Capture the cell that displays the provided text and extract its (X, Y) central coordinate. 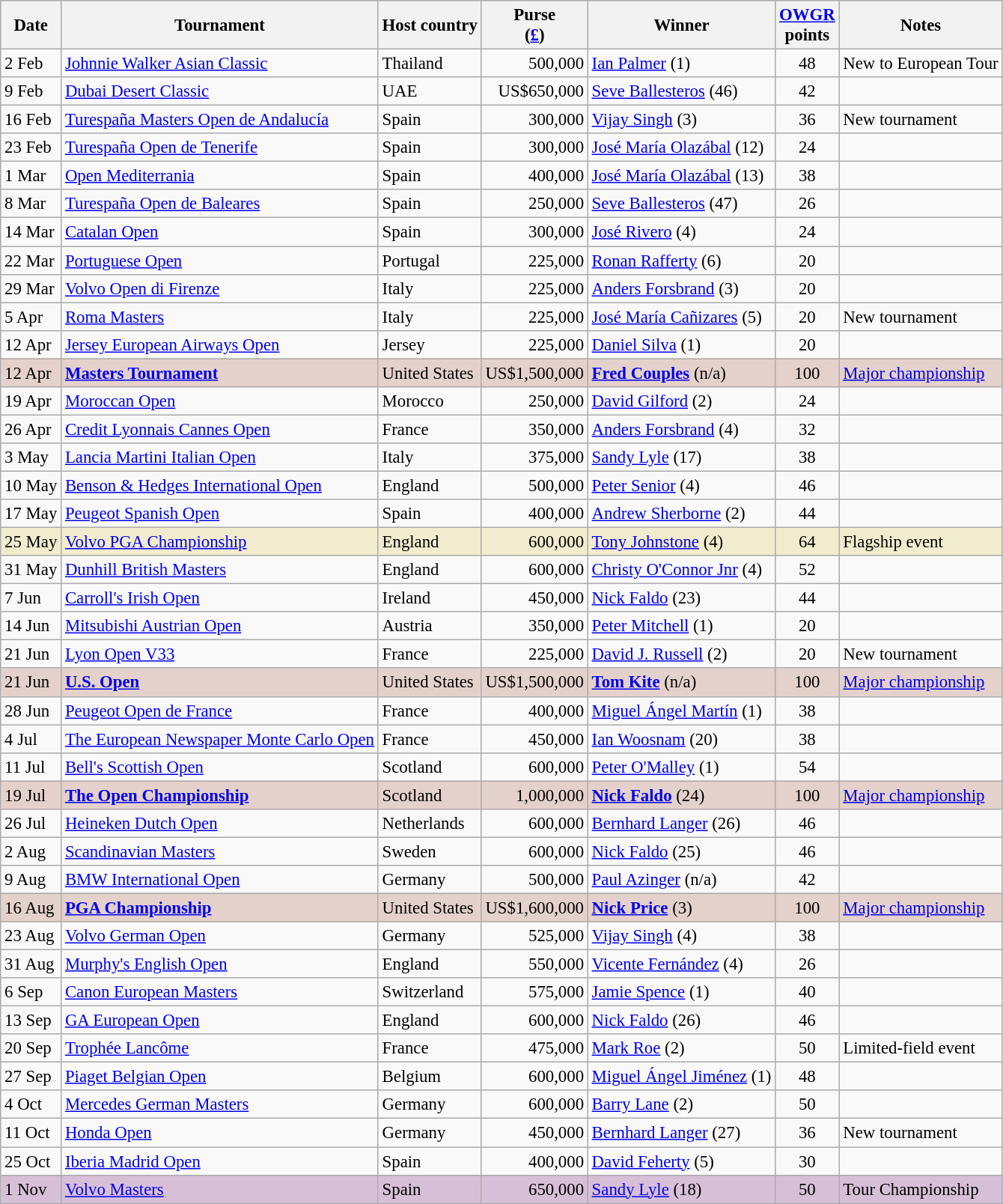
Open Mediterrania (220, 176)
19 Jul (31, 795)
11 Oct (31, 1133)
OWGRpoints (807, 25)
Tour Championship (921, 1189)
Turespaña Masters Open de Andalucía (220, 120)
29 Mar (31, 288)
550,000 (534, 964)
Mercedes German Masters (220, 1104)
9 Feb (31, 91)
Anders Forsbrand (3) (681, 288)
375,000 (534, 457)
Netherlands (430, 824)
Carroll's Irish Open (220, 598)
650,000 (534, 1189)
Seve Ballesteros (46) (681, 91)
U.S. Open (220, 683)
575,000 (534, 992)
52 (807, 570)
Sandy Lyle (18) (681, 1189)
Nick Price (3) (681, 907)
Iberia Madrid Open (220, 1161)
Lancia Martini Italian Open (220, 457)
Volvo Open di Firenze (220, 288)
22 Mar (31, 261)
Sweden (430, 851)
2 Aug (31, 851)
16 Feb (31, 120)
Portugal (430, 261)
Ian Woosnam (20) (681, 739)
Jamie Spence (1) (681, 992)
Barry Lane (2) (681, 1104)
Bell's Scottish Open (220, 767)
Winner (681, 25)
Seve Ballesteros (47) (681, 204)
UAE (430, 91)
Tournament (220, 25)
Daniel Silva (1) (681, 344)
Peugeot Open de France (220, 711)
Flagship event (921, 542)
14 Mar (31, 232)
Anders Forsbrand (4) (681, 429)
Volvo German Open (220, 936)
64 (807, 542)
Mark Roe (2) (681, 1048)
Jersey (430, 344)
Credit Lyonnais Cannes Open (220, 429)
Andrew Sherborne (2) (681, 514)
The European Newspaper Monte Carlo Open (220, 739)
Notes (921, 25)
Tony Johnstone (4) (681, 542)
José María Cañizares (5) (681, 317)
4 Jul (31, 739)
Miguel Ángel Martín (1) (681, 711)
Purse(£) (534, 25)
Lyon Open V33 (220, 654)
13 Sep (31, 1021)
Benson & Hedges International Open (220, 485)
475,000 (534, 1048)
Peter O'Malley (1) (681, 767)
BMW International Open (220, 880)
7 Jun (31, 598)
Nick Faldo (23) (681, 598)
11 Jul (31, 767)
2 Feb (31, 64)
27 Sep (31, 1077)
Honda Open (220, 1133)
Peugeot Spanish Open (220, 514)
17 May (31, 514)
32 (807, 429)
Volvo PGA Championship (220, 542)
Piaget Belgian Open (220, 1077)
Vijay Singh (3) (681, 120)
5 Apr (31, 317)
New to European Tour (921, 64)
Tom Kite (n/a) (681, 683)
26 Apr (31, 429)
Thailand (430, 64)
20 Sep (31, 1048)
Austria (430, 626)
Switzerland (430, 992)
Catalan Open (220, 232)
Turespaña Open de Tenerife (220, 148)
25 Oct (31, 1161)
José María Olazábal (12) (681, 148)
Vijay Singh (4) (681, 936)
Nick Faldo (24) (681, 795)
David Gilford (2) (681, 401)
Johnnie Walker Asian Classic (220, 64)
Peter Senior (4) (681, 485)
Limited-field event (921, 1048)
Turespaña Open de Baleares (220, 204)
Murphy's English Open (220, 964)
GA European Open (220, 1021)
23 Feb (31, 148)
The Open Championship (220, 795)
Heineken Dutch Open (220, 824)
14 Jun (31, 626)
54 (807, 767)
Vicente Fernández (4) (681, 964)
Dunhill British Masters (220, 570)
Canon European Masters (220, 992)
US$1,600,000 (534, 907)
1 Mar (31, 176)
31 May (31, 570)
9 Aug (31, 880)
Ireland (430, 598)
US$650,000 (534, 91)
26 Jul (31, 824)
José María Olazábal (13) (681, 176)
Moroccan Open (220, 401)
Sandy Lyle (17) (681, 457)
Roma Masters (220, 317)
1,000,000 (534, 795)
Scandinavian Masters (220, 851)
PGA Championship (220, 907)
25 May (31, 542)
Miguel Ángel Jiménez (1) (681, 1077)
Fred Couples (n/a) (681, 373)
Mitsubishi Austrian Open (220, 626)
Date (31, 25)
16 Aug (31, 907)
Dubai Desert Classic (220, 91)
525,000 (534, 936)
Trophée Lancôme (220, 1048)
Belgium (430, 1077)
8 Mar (31, 204)
10 May (31, 485)
Christy O'Connor Jnr (4) (681, 570)
Host country (430, 25)
Morocco (430, 401)
David Feherty (5) (681, 1161)
Ian Palmer (1) (681, 64)
1 Nov (31, 1189)
19 Apr (31, 401)
28 Jun (31, 711)
Jersey European Airways Open (220, 344)
4 Oct (31, 1104)
31 Aug (31, 964)
3 May (31, 457)
23 Aug (31, 936)
6 Sep (31, 992)
Peter Mitchell (1) (681, 626)
Ronan Rafferty (6) (681, 261)
Bernhard Langer (27) (681, 1133)
Nick Faldo (25) (681, 851)
40 (807, 992)
Bernhard Langer (26) (681, 824)
Volvo Masters (220, 1189)
David J. Russell (2) (681, 654)
Masters Tournament (220, 373)
Paul Azinger (n/a) (681, 880)
Portuguese Open (220, 261)
30 (807, 1161)
José Rivero (4) (681, 232)
Nick Faldo (26) (681, 1021)
